Determine the [X, Y] coordinate at the center of the cell enclosing the given text.  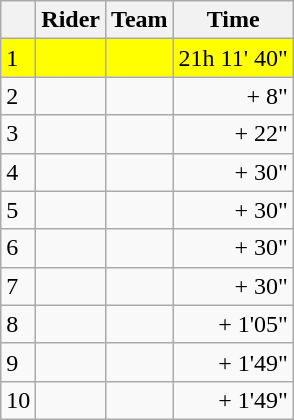
1 [18, 58]
7 [18, 286]
4 [18, 172]
2 [18, 96]
3 [18, 134]
+ 1'05" [233, 324]
5 [18, 210]
10 [18, 400]
Team [140, 20]
21h 11' 40" [233, 58]
Rider [71, 20]
+ 22" [233, 134]
9 [18, 362]
+ 8" [233, 96]
6 [18, 248]
8 [18, 324]
Time [233, 20]
